Output the [X, Y] coordinate of the center of the cell containing the given text.  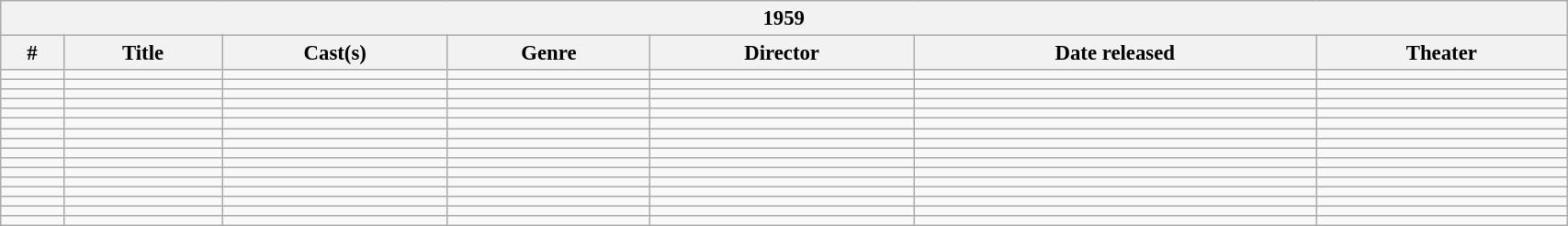
1959 [784, 18]
Date released [1115, 53]
# [32, 53]
Cast(s) [334, 53]
Director [783, 53]
Theater [1442, 53]
Genre [548, 53]
Title [143, 53]
